From the cell containing the given text, extract its center point as [x, y] coordinate. 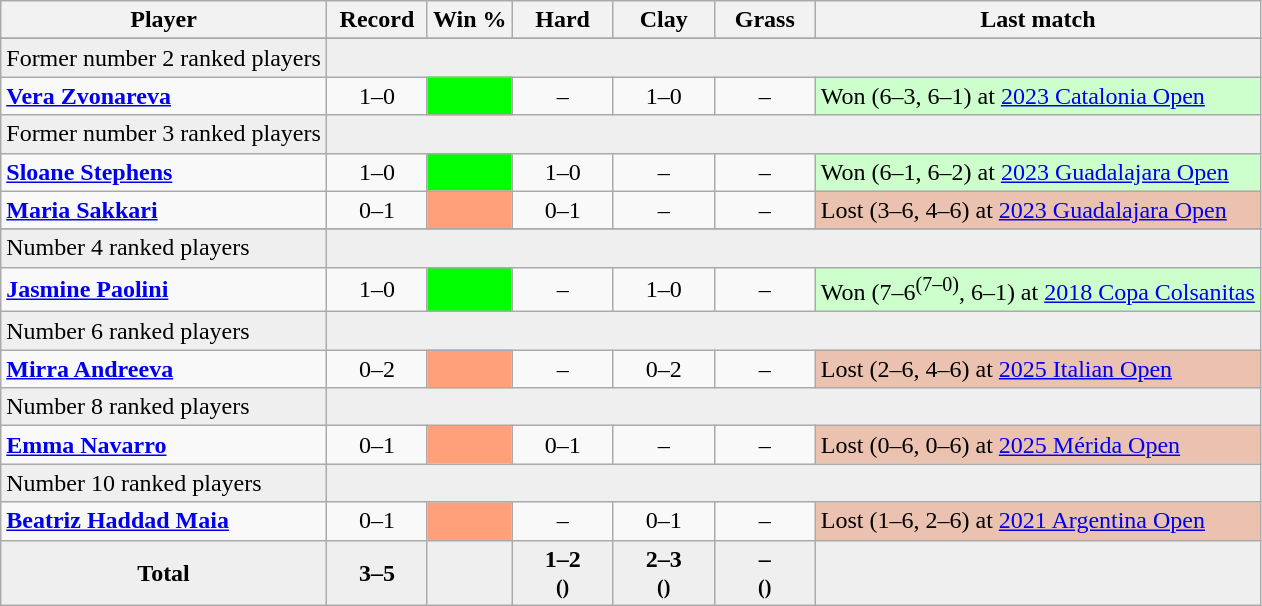
Lost (0–6, 0–6) at 2025 Mérida Open [1038, 445]
Former number 2 ranked players [164, 58]
Grass [764, 20]
Number 6 ranked players [164, 331]
Won (6–1, 6–2) at 2023 Guadalajara Open [1038, 172]
Won (7–6(7–0), 6–1) at 2018 Copa Colsanitas [1038, 290]
Total [164, 572]
Hard [562, 20]
2–3 () [664, 572]
Maria Sakkari [164, 210]
Clay [664, 20]
Win % [470, 20]
3–5 [376, 572]
1–2 () [562, 572]
Player [164, 20]
Number 8 ranked players [164, 407]
Last match [1038, 20]
Won (6–3, 6–1) at 2023 Catalonia Open [1038, 96]
Lost (2–6, 4–6) at 2025 Italian Open [1038, 369]
Lost (3–6, 4–6) at 2023 Guadalajara Open [1038, 210]
Vera Zvonareva [164, 96]
Record [376, 20]
Lost (1–6, 2–6) at 2021 Argentina Open [1038, 521]
Beatriz Haddad Maia [164, 521]
Number 4 ranked players [164, 248]
Former number 3 ranked players [164, 134]
Jasmine Paolini [164, 290]
– () [764, 572]
Mirra Andreeva [164, 369]
Emma Navarro [164, 445]
Number 10 ranked players [164, 483]
Sloane Stephens [164, 172]
